Pinpoint the cell where the given text exists, returning its (x, y) midpoint coordinate. 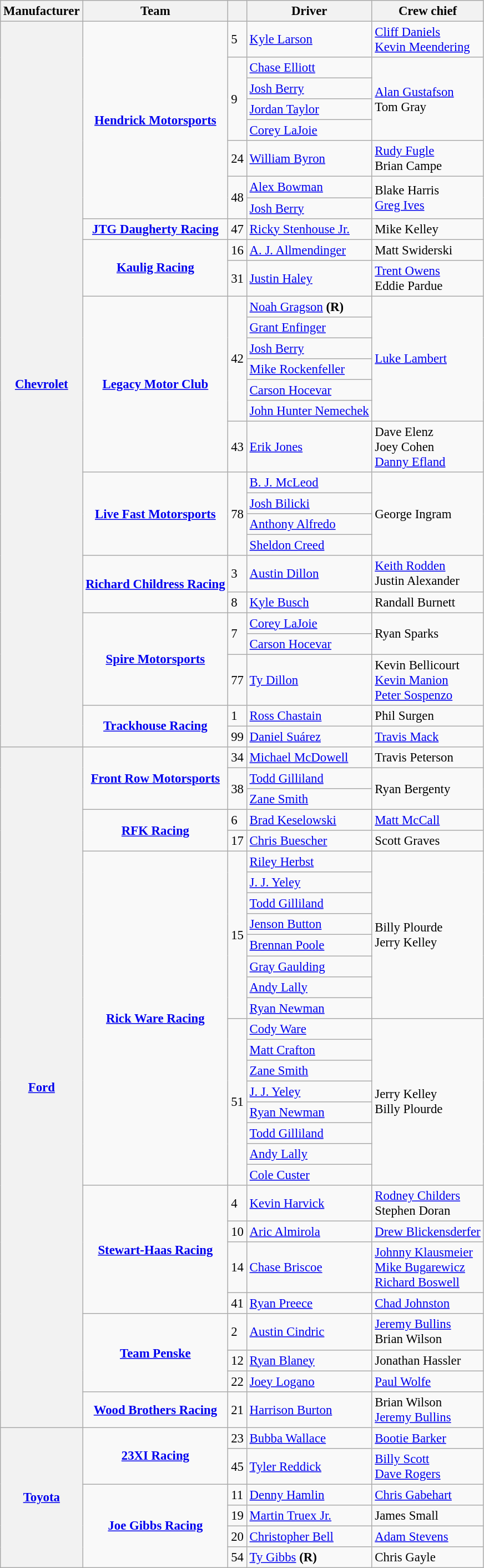
Live Fast Motorsports (155, 514)
Ricky Stenhouse Jr. (309, 229)
Grant Enfinger (309, 328)
99 (238, 737)
54 (238, 1557)
Jenson Button (309, 925)
Adam Stevens (427, 1536)
Drew Blickensderfer (427, 1232)
Rodney Childers Stephen Doran (427, 1203)
15 (238, 935)
Mike Rockenfeller (309, 369)
Jeremy Bullins Brian Wilson (427, 1332)
Richard Childress Racing (155, 584)
Alex Bowman (309, 187)
6 (238, 820)
23XI Racing (155, 1456)
45 (238, 1466)
Paul Wolfe (427, 1381)
Ryan Bergenty (427, 789)
Jerry Kelley Billy Plourde (427, 1102)
James Small (427, 1516)
Joey Logano (309, 1381)
B. J. McLeod (309, 483)
3 (238, 574)
51 (238, 1102)
78 (238, 514)
Martin Truex Jr. (309, 1516)
14 (238, 1268)
William Byron (309, 159)
Austin Dillon (309, 574)
Ryan Sparks (427, 633)
23 (238, 1438)
Spire Motorsports (155, 659)
Tyler Reddick (309, 1466)
Randall Burnett (427, 602)
5 (238, 40)
Johnny Klausmeier Mike Bugarewicz Richard Boswell (427, 1268)
Kevin Bellicourt Kevin Manion Peter Sospenzo (427, 680)
Rudy Fugle Brian Campe (427, 159)
Billy Scott Dave Rogers (427, 1466)
Travis Mack (427, 737)
Billy Plourde Jerry Kelley (427, 935)
Chris Gayle (427, 1557)
John Hunter Nemechek (309, 411)
Bubba Wallace (309, 1438)
16 (238, 250)
22 (238, 1381)
Luke Lambert (427, 359)
Chris Gabehart (427, 1495)
34 (238, 758)
Front Row Motorsports (155, 779)
Chad Johnston (427, 1304)
42 (238, 359)
Ryan Preece (309, 1304)
Denny Hamlin (309, 1495)
Brad Keselowski (309, 820)
2 (238, 1332)
Justin Haley (309, 278)
4 (238, 1203)
Alan Gustafson Tom Gray (427, 99)
Phil Surgen (427, 716)
Noah Gragson (R) (309, 307)
Scott Graves (427, 841)
Cliff Daniels Kevin Meendering (427, 40)
43 (238, 447)
Travis Peterson (427, 758)
Dave Elenz Joey Cohen Danny Efland (427, 447)
Cody Ware (309, 1029)
Ty Gibbs (R) (309, 1557)
8 (238, 602)
George Ingram (427, 514)
Michael McDowell (309, 758)
1 (238, 716)
Erik Jones (309, 447)
Ryan Blaney (309, 1360)
Matt Crafton (309, 1050)
Trackhouse Racing (155, 727)
Matt Swiderski (427, 250)
Sheldon Creed (309, 545)
Keith Rodden Justin Alexander (427, 574)
Daniel Suárez (309, 737)
17 (238, 841)
Harrison Burton (309, 1410)
Brian Wilson Jeremy Bullins (427, 1410)
RFK Racing (155, 831)
Legacy Motor Club (155, 384)
Kyle Busch (309, 602)
Anthony Alfredo (309, 524)
19 (238, 1516)
Chevrolet (42, 384)
Chase Elliott (309, 68)
Crew chief (427, 11)
Austin Cindric (309, 1332)
48 (238, 198)
9 (238, 99)
Team Penske (155, 1353)
Driver (309, 11)
Chase Briscoe (309, 1268)
47 (238, 229)
Manufacturer (42, 11)
77 (238, 680)
7 (238, 633)
Hendrick Motorsports (155, 120)
Aric Almirola (309, 1232)
Stewart-Haas Racing (155, 1250)
Cole Custer (309, 1175)
Joe Gibbs Racing (155, 1526)
10 (238, 1232)
38 (238, 789)
Bootie Barker (427, 1438)
31 (238, 278)
Matt McCall (427, 820)
Team (155, 11)
Riley Herbst (309, 862)
Brennan Poole (309, 945)
Kevin Harvick (309, 1203)
Wood Brothers Racing (155, 1410)
Ross Chastain (309, 716)
Ty Dillon (309, 680)
Jordan Taylor (309, 109)
Blake Harris Greg Ives (427, 198)
21 (238, 1410)
Trent Owens Eddie Pardue (427, 278)
Josh Bilicki (309, 504)
JTG Daugherty Racing (155, 229)
Kaulig Racing (155, 268)
Chris Buescher (309, 841)
A. J. Allmendinger (309, 250)
12 (238, 1360)
41 (238, 1304)
20 (238, 1536)
Jonathan Hassler (427, 1360)
Toyota (42, 1497)
11 (238, 1495)
Rick Ware Racing (155, 1019)
24 (238, 159)
Christopher Bell (309, 1536)
Ford (42, 1088)
Gray Gaulding (309, 966)
Mike Kelley (427, 229)
Kyle Larson (309, 40)
